Pinpoint the cell where the given text exists, returning its [x, y] midpoint coordinate. 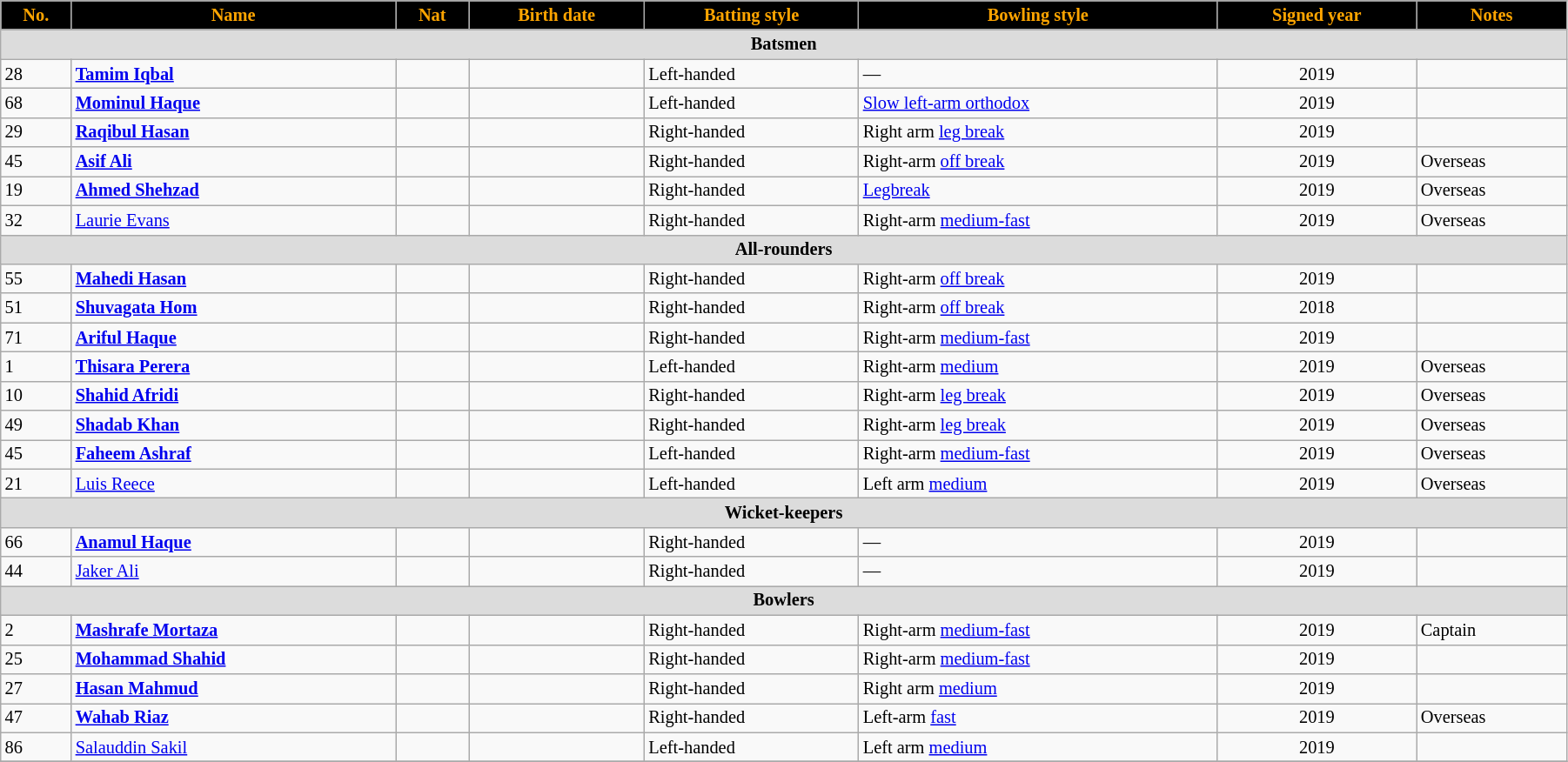
No. [37, 15]
32 [37, 220]
19 [37, 190]
2 [37, 630]
Salauddin Sakil [233, 747]
Mashrafe Mortaza [233, 630]
27 [37, 688]
1 [37, 366]
55 [37, 278]
Right arm medium [1038, 688]
All-rounders [784, 250]
2018 [1317, 308]
86 [37, 747]
51 [37, 308]
66 [37, 542]
Laurie Evans [233, 220]
Signed year [1317, 15]
Luis Reece [233, 484]
Bowling style [1038, 15]
Ahmed Shehzad [233, 190]
25 [37, 659]
Nat [432, 15]
Batsmen [784, 44]
Thisara Perera [233, 366]
Raqibul Hasan [233, 132]
29 [37, 132]
44 [37, 571]
47 [37, 718]
Right-arm medium [1038, 366]
68 [37, 103]
Name [233, 15]
Notes [1491, 15]
Wahab Riaz [233, 718]
28 [37, 74]
Asif Ali [233, 162]
Batting style [751, 15]
Right arm leg break [1038, 132]
Left-arm fast [1038, 718]
Jaker Ali [233, 571]
Mahedi Hasan [233, 278]
71 [37, 338]
Bowlers [784, 600]
Mominul Haque [233, 103]
Shadab Khan [233, 425]
49 [37, 425]
Captain [1491, 630]
Wicket-keepers [784, 512]
Faheem Ashraf [233, 454]
Anamul Haque [233, 542]
Birth date [557, 15]
Tamim Iqbal [233, 74]
10 [37, 396]
Shahid Afridi [233, 396]
Legbreak [1038, 190]
Slow left-arm orthodox [1038, 103]
21 [37, 484]
Mohammad Shahid [233, 659]
Ariful Haque [233, 338]
Hasan Mahmud [233, 688]
Shuvagata Hom [233, 308]
